Return [x, y] of the center of cell containing provided text 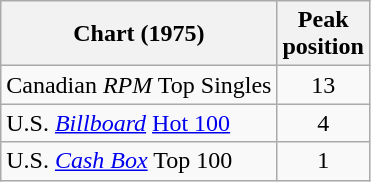
U.S. Cash Box Top 100 [139, 161]
13 [323, 85]
Canadian RPM Top Singles [139, 85]
U.S. Billboard Hot 100 [139, 123]
1 [323, 161]
Chart (1975) [139, 34]
Peakposition [323, 34]
4 [323, 123]
